Locate the cell with the specified text and output its (X, Y) center coordinate. 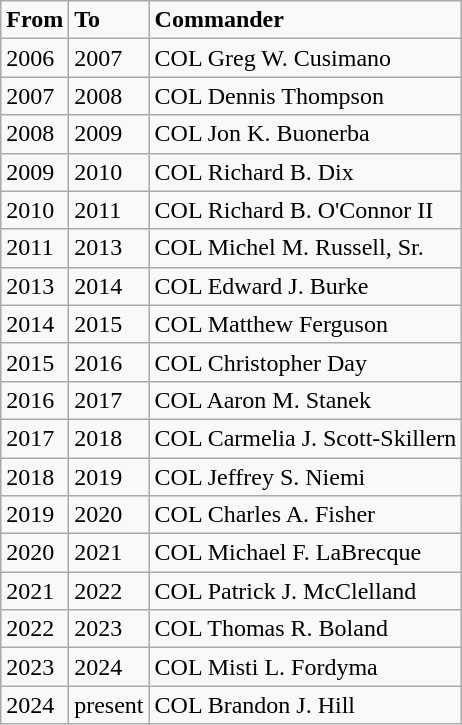
COL Dennis Thompson (306, 96)
COL Aaron M. Stanek (306, 400)
COL Matthew Ferguson (306, 324)
COL Charles A. Fisher (306, 515)
COL Edward J. Burke (306, 286)
COL Michael F. LaBrecque (306, 553)
present (109, 705)
COL Christopher Day (306, 362)
COL Michel M. Russell, Sr. (306, 248)
COL Patrick J. McClelland (306, 591)
COL Brandon J. Hill (306, 705)
COL Thomas R. Boland (306, 629)
To (109, 20)
COL Jon K. Buonerba (306, 134)
COL Carmelia J. Scott-Skillern (306, 438)
COL Misti L. Fordyma (306, 667)
2006 (35, 58)
Commander (306, 20)
From (35, 20)
COL Jeffrey S. Niemi (306, 477)
COL Richard B. Dix (306, 172)
COL Greg W. Cusimano (306, 58)
COL Richard B. O'Connor II (306, 210)
